Extract the (x, y) coordinate from the center of the cell holding the provided text.  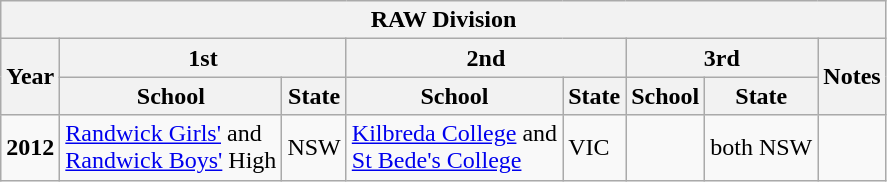
Kilbreda College andSt Bede's College (454, 148)
NSW (314, 148)
Randwick Girls' andRandwick Boys' High (171, 148)
RAW Division (444, 20)
3rd (722, 58)
2012 (30, 148)
Year (30, 77)
1st (203, 58)
VIC (594, 148)
2nd (486, 58)
both NSW (762, 148)
Notes (852, 77)
